Search for the cell housing the specified text and yield its [X, Y] center coordinate. 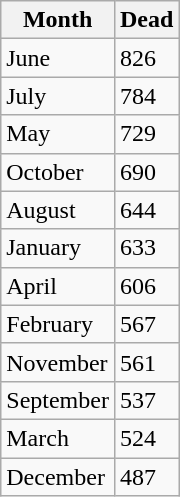
October [58, 172]
September [58, 400]
690 [146, 172]
524 [146, 438]
March [58, 438]
January [58, 248]
August [58, 210]
784 [146, 96]
June [58, 58]
July [58, 96]
729 [146, 134]
Dead [146, 20]
561 [146, 362]
April [58, 286]
633 [146, 248]
644 [146, 210]
Month [58, 20]
826 [146, 58]
December [58, 477]
November [58, 362]
May [58, 134]
606 [146, 286]
567 [146, 324]
February [58, 324]
537 [146, 400]
487 [146, 477]
